From the cell containing the given text, extract its center point as [x, y] coordinate. 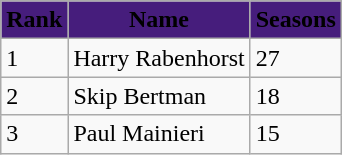
Skip Bertman [159, 96]
2 [34, 96]
1 [34, 58]
15 [296, 134]
Name [159, 20]
27 [296, 58]
Seasons [296, 20]
Paul Mainieri [159, 134]
Harry Rabenhorst [159, 58]
Rank [34, 20]
18 [296, 96]
3 [34, 134]
